Search for the cell housing the specified text and yield its (x, y) center coordinate. 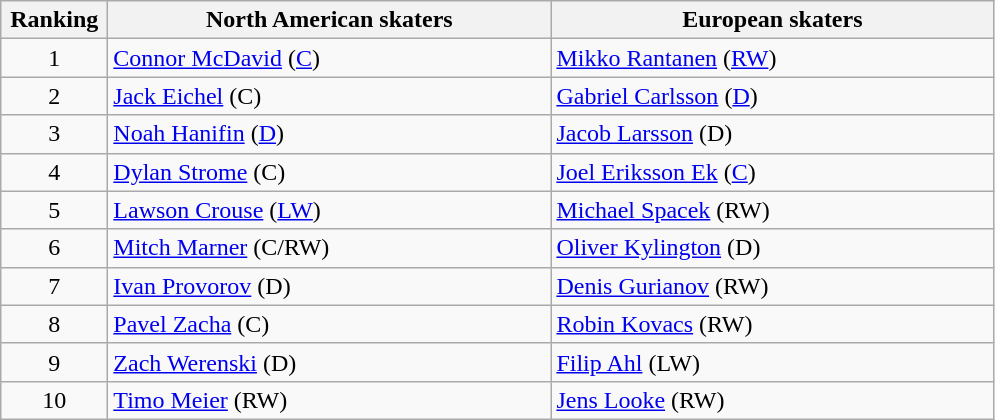
Noah Hanifin (D) (330, 134)
Mitch Marner (C/RW) (330, 248)
Dylan Strome (C) (330, 172)
Jack Eichel (C) (330, 96)
3 (54, 134)
Michael Spacek (RW) (772, 210)
Oliver Kylington (D) (772, 248)
1 (54, 58)
10 (54, 400)
5 (54, 210)
Robin Kovacs (RW) (772, 324)
Jens Looke (RW) (772, 400)
Denis Gurianov (RW) (772, 286)
8 (54, 324)
Zach Werenski (D) (330, 362)
Timo Meier (RW) (330, 400)
Connor McDavid (C) (330, 58)
Lawson Crouse (LW) (330, 210)
2 (54, 96)
Gabriel Carlsson (D) (772, 96)
North American skaters (330, 20)
European skaters (772, 20)
Ranking (54, 20)
6 (54, 248)
9 (54, 362)
4 (54, 172)
Ivan Provorov (D) (330, 286)
Pavel Zacha (C) (330, 324)
Joel Eriksson Ek (C) (772, 172)
7 (54, 286)
Filip Ahl (LW) (772, 362)
Jacob Larsson (D) (772, 134)
Mikko Rantanen (RW) (772, 58)
